Output the [x, y] coordinate of the center of the cell containing the given text.  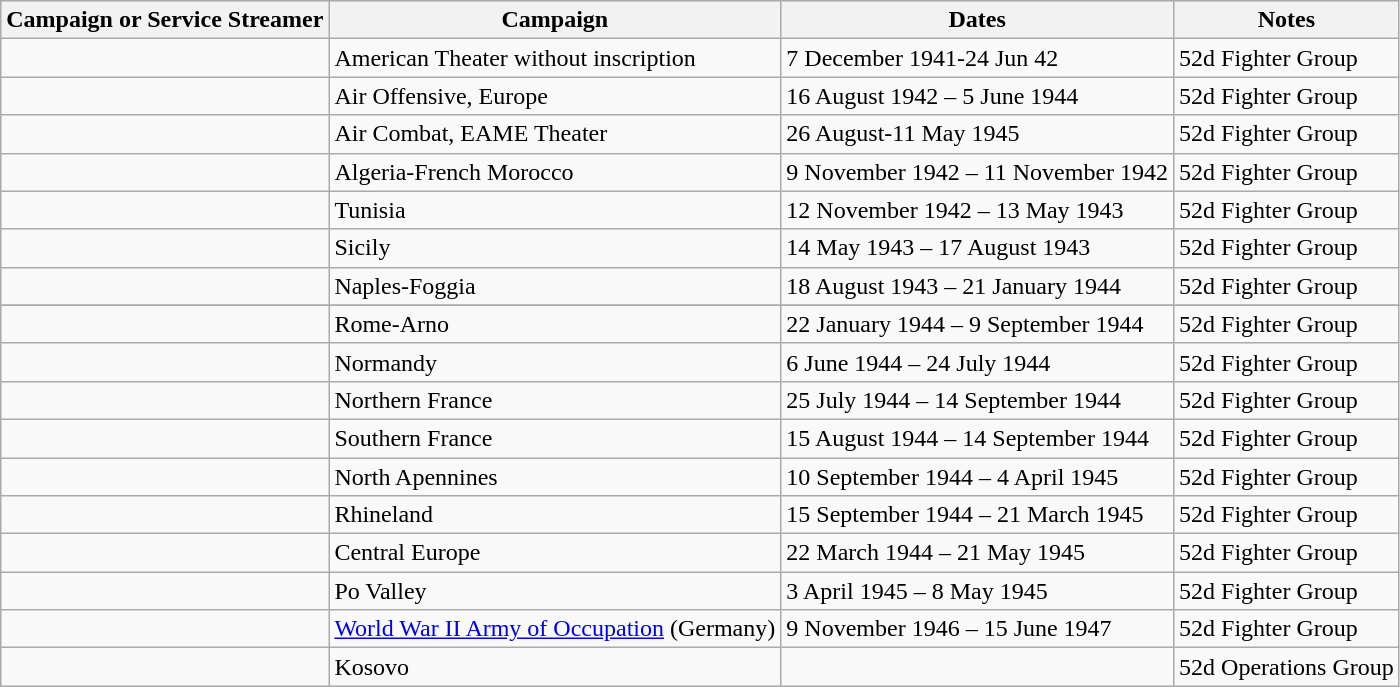
6 June 1944 – 24 July 1944 [978, 362]
Air Combat, EAME Theater [555, 134]
3 April 1945 – 8 May 1945 [978, 591]
25 July 1944 – 14 September 1944 [978, 400]
Dates [978, 20]
Air Offensive, Europe [555, 96]
Central Europe [555, 553]
7 December 1941-24 Jun 42 [978, 58]
26 August-11 May 1945 [978, 134]
Po Valley [555, 591]
10 September 1944 – 4 April 1945 [978, 477]
Kosovo [555, 667]
Sicily [555, 248]
World War II Army of Occupation (Germany) [555, 629]
Naples-Foggia [555, 286]
Normandy [555, 362]
Rhineland [555, 515]
9 November 1946 – 15 June 1947 [978, 629]
15 August 1944 – 14 September 1944 [978, 438]
Tunisia [555, 210]
Southern France [555, 438]
American Theater without inscription [555, 58]
Campaign [555, 20]
16 August 1942 – 5 June 1944 [978, 96]
Rome-Arno [555, 324]
14 May 1943 – 17 August 1943 [978, 248]
12 November 1942 – 13 May 1943 [978, 210]
15 September 1944 – 21 March 1945 [978, 515]
Northern France [555, 400]
Campaign or Service Streamer [165, 20]
22 March 1944 – 21 May 1945 [978, 553]
Notes [1287, 20]
52d Operations Group [1287, 667]
22 January 1944 – 9 September 1944 [978, 324]
18 August 1943 – 21 January 1944 [978, 286]
Algeria-French Morocco [555, 172]
North Apennines [555, 477]
9 November 1942 – 11 November 1942 [978, 172]
